Return (x, y) of the center of cell containing provided text 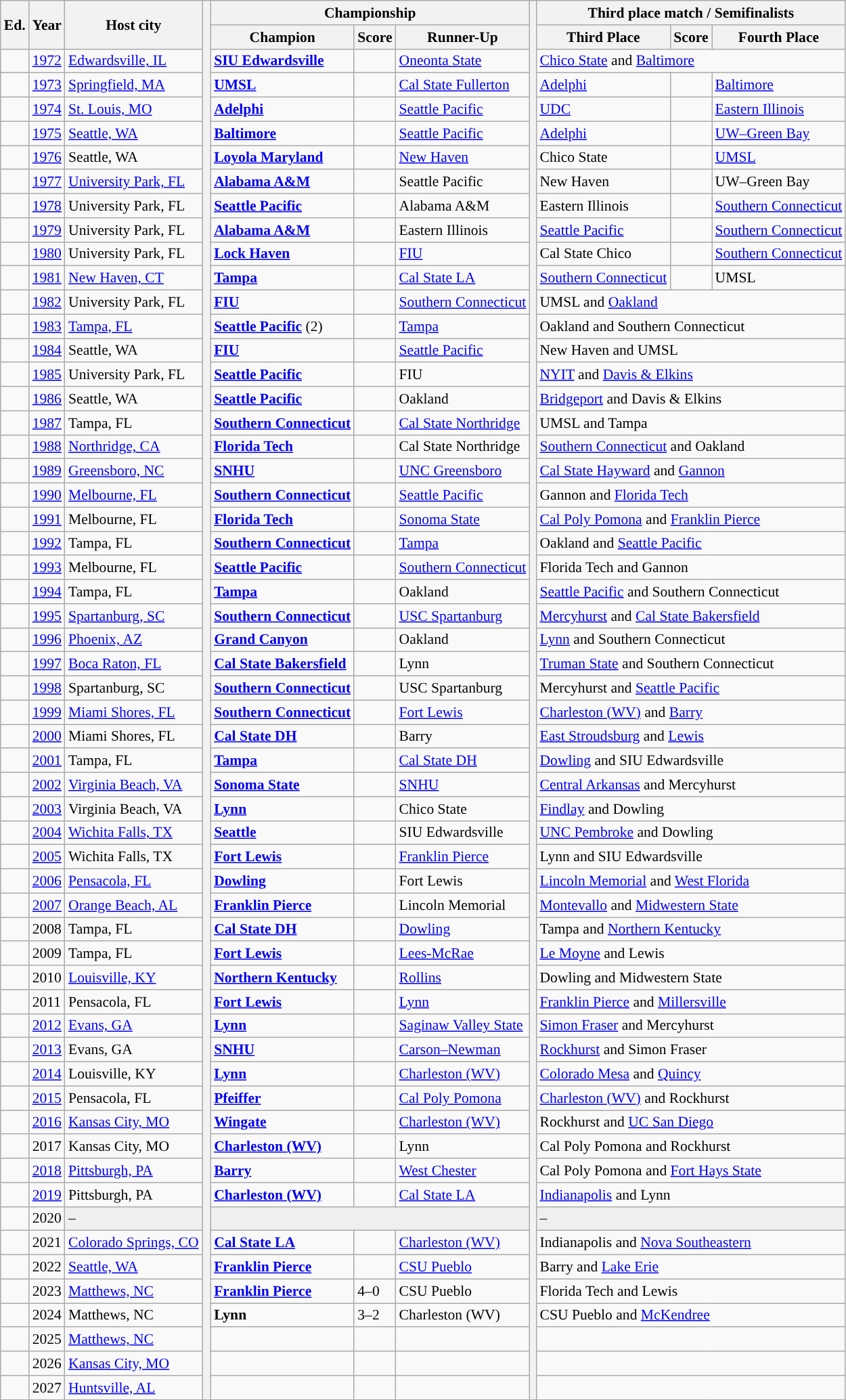
2027 (47, 1388)
Dowling and SIU Edwardsville (690, 761)
Rollins (463, 978)
UMSL and Oakland (690, 303)
Lynn and SIU Edwardsville (690, 857)
UDC (603, 110)
Gannon and Florida Tech (690, 496)
1987 (47, 423)
Rockhurst and Simon Fraser (690, 1050)
1974 (47, 110)
Lock Haven (282, 254)
St. Louis, MO (134, 110)
Chico State and Baltimore (690, 61)
Championship (370, 13)
UMSL and Tampa (690, 423)
1977 (47, 182)
2010 (47, 978)
Saginaw Valley State (463, 1026)
Host city (134, 24)
Lincoln Memorial (463, 905)
Barry and Lake Erie (690, 1267)
1975 (47, 133)
Seattle Pacific (2) (282, 326)
2003 (47, 809)
Runner-Up (463, 37)
Charleston (WV) and Rockhurst (690, 1098)
1972 (47, 61)
2009 (47, 954)
Oakland and Southern Connecticut (690, 326)
2012 (47, 1026)
2014 (47, 1074)
1981 (47, 278)
1984 (47, 351)
Cal Poly Pomona and Rockhurst (690, 1147)
Tampa and Northern Kentucky (690, 929)
Florida Tech and Lewis (690, 1291)
Loyola Maryland (282, 158)
2016 (47, 1122)
2013 (47, 1050)
Southern Connecticut and Oakland (690, 447)
Seattle Pacific and Southern Connecticut (690, 592)
Dowling and Midwestern State (690, 978)
Year (47, 24)
Northridge, CA (134, 447)
Wingate (282, 1122)
Cal State Bakersfield (282, 664)
1983 (47, 326)
2008 (47, 929)
2005 (47, 857)
Northern Kentucky (282, 978)
1995 (47, 616)
Mercyhurst and Seattle Pacific (690, 688)
1986 (47, 399)
Findlay and Dowling (690, 809)
Indianapolis and Lynn (690, 1195)
2006 (47, 881)
1985 (47, 375)
1990 (47, 496)
Pfeiffer (282, 1098)
Ed. (15, 24)
1976 (47, 158)
2000 (47, 737)
Phoenix, AZ (134, 640)
2001 (47, 761)
NYIT and Davis & Elkins (690, 375)
1992 (47, 544)
Edwardsville, IL (134, 61)
Greensboro, NC (134, 471)
Colorado Springs, CO (134, 1243)
1989 (47, 471)
2026 (47, 1363)
2004 (47, 833)
Lynn and Southern Connecticut (690, 640)
Indianapolis and Nova Southeastern (690, 1243)
Seattle (282, 833)
4–0 (375, 1291)
Carson–Newman (463, 1050)
Cal State Fullerton (463, 85)
2017 (47, 1147)
2020 (47, 1219)
Third place match / Semifinalists (690, 13)
2018 (47, 1171)
CSU Pueblo and McKendree (690, 1315)
Lincoln Memorial and West Florida (690, 881)
Cal State Chico (603, 254)
Colorado Mesa and Quincy (690, 1074)
Rockhurst and UC San Diego (690, 1122)
2023 (47, 1291)
1978 (47, 206)
Bridgeport and Davis & Elkins (690, 399)
2015 (47, 1098)
New Haven and UMSL (690, 351)
2002 (47, 785)
East Stroudsburg and Lewis (690, 737)
Fourth Place (779, 37)
2007 (47, 905)
1991 (47, 519)
Cal Poly Pomona and Franklin Pierce (690, 519)
Third Place (603, 37)
Cal Poly Pomona (463, 1098)
2024 (47, 1315)
1988 (47, 447)
UNC Pembroke and Dowling (690, 833)
Simon Fraser and Mercyhurst (690, 1026)
1997 (47, 664)
1993 (47, 568)
2011 (47, 1002)
1994 (47, 592)
2019 (47, 1195)
1980 (47, 254)
West Chester (463, 1171)
Grand Canyon (282, 640)
1973 (47, 85)
1996 (47, 640)
1999 (47, 712)
Truman State and Southern Connecticut (690, 664)
2022 (47, 1267)
UNC Greensboro (463, 471)
1982 (47, 303)
Montevallo and Midwestern State (690, 905)
Boca Raton, FL (134, 664)
Huntsville, AL (134, 1388)
Cal Poly Pomona and Fort Hays State (690, 1171)
Oakland and Seattle Pacific (690, 544)
3–2 (375, 1315)
Charleston (WV) and Barry (690, 712)
New Haven, CT (134, 278)
Central Arkansas and Mercyhurst (690, 785)
Lees-McRae (463, 954)
Florida Tech and Gannon (690, 568)
Franklin Pierce and Millersville (690, 1002)
Springfield, MA (134, 85)
Cal State Hayward and Gannon (690, 471)
1998 (47, 688)
Orange Beach, AL (134, 905)
Mercyhurst and Cal State Bakersfield (690, 616)
Champion (282, 37)
Le Moyne and Lewis (690, 954)
2025 (47, 1340)
Oneonta State (463, 61)
2021 (47, 1243)
1979 (47, 230)
